For the text-containing cell, return its midpoint in [x, y] coordinate format. 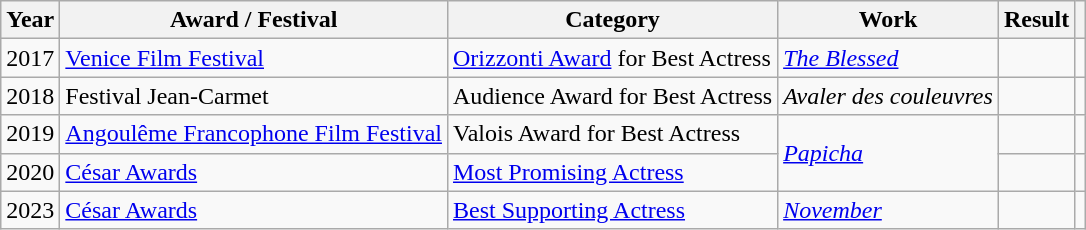
Venice Film Festival [254, 58]
Best Supporting Actress [612, 210]
Category [612, 20]
Audience Award for Best Actress [612, 96]
2017 [30, 58]
2020 [30, 172]
Valois Award for Best Actress [612, 134]
2023 [30, 210]
Result [1036, 20]
The Blessed [888, 58]
Award / Festival [254, 20]
Avaler des couleuvres [888, 96]
2018 [30, 96]
Work [888, 20]
Year [30, 20]
2019 [30, 134]
Papicha [888, 153]
Angoulême Francophone Film Festival [254, 134]
Festival Jean-Carmet [254, 96]
Orizzonti Award for Best Actress [612, 58]
Most Promising Actress [612, 172]
November [888, 210]
